Locate the cell with the specified text and output its [X, Y] center coordinate. 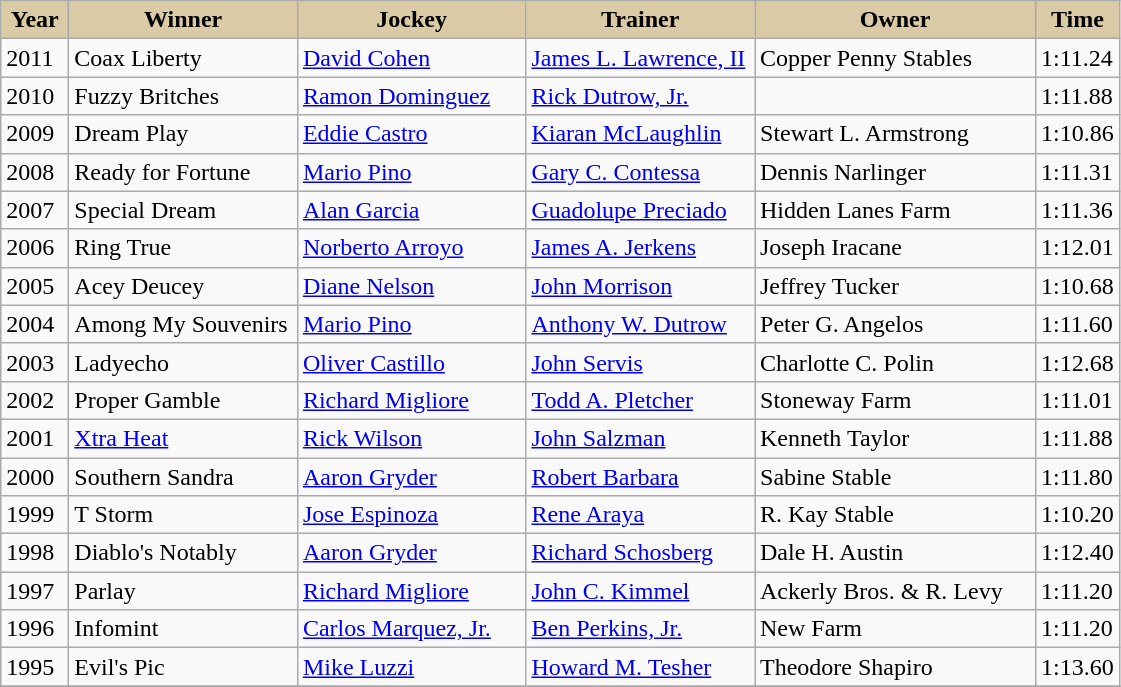
John Morrison [640, 286]
1:12.01 [1078, 248]
T Storm [184, 515]
Jeffrey Tucker [894, 286]
2010 [35, 96]
Theodore Shapiro [894, 667]
1997 [35, 591]
1:11.24 [1078, 58]
1:13.60 [1078, 667]
Ladyecho [184, 362]
1:10.68 [1078, 286]
Gary C. Contessa [640, 172]
Proper Gamble [184, 400]
R. Kay Stable [894, 515]
2007 [35, 210]
1998 [35, 553]
1995 [35, 667]
Ready for Fortune [184, 172]
1:10.86 [1078, 134]
Rene Araya [640, 515]
Trainer [640, 20]
1:11.31 [1078, 172]
Stoneway Farm [894, 400]
Jose Espinoza [412, 515]
2004 [35, 324]
Eddie Castro [412, 134]
Alan Garcia [412, 210]
1:10.20 [1078, 515]
Rick Dutrow, Jr. [640, 96]
James A. Jerkens [640, 248]
Todd A. Pletcher [640, 400]
Among My Souvenirs [184, 324]
Stewart L. Armstrong [894, 134]
New Farm [894, 629]
Rick Wilson [412, 438]
Ben Perkins, Jr. [640, 629]
Peter G. Angelos [894, 324]
Ramon Dominguez [412, 96]
2001 [35, 438]
2003 [35, 362]
1:11.80 [1078, 477]
2002 [35, 400]
1:11.36 [1078, 210]
Ackerly Bros. & R. Levy [894, 591]
2008 [35, 172]
1:12.68 [1078, 362]
Robert Barbara [640, 477]
1:12.40 [1078, 553]
Sabine Stable [894, 477]
1999 [35, 515]
Howard M. Tesher [640, 667]
Carlos Marquez, Jr. [412, 629]
Owner [894, 20]
Parlay [184, 591]
Charlotte C. Polin [894, 362]
2011 [35, 58]
John C. Kimmel [640, 591]
Year [35, 20]
Norberto Arroyo [412, 248]
Dale H. Austin [894, 553]
Diablo's Notably [184, 553]
Hidden Lanes Farm [894, 210]
John Salzman [640, 438]
Evil's Pic [184, 667]
Diane Nelson [412, 286]
2005 [35, 286]
Infomint [184, 629]
James L. Lawrence, II [640, 58]
Richard Schosberg [640, 553]
Oliver Castillo [412, 362]
Acey Deucey [184, 286]
Special Dream [184, 210]
Guadolupe Preciado [640, 210]
Southern Sandra [184, 477]
1996 [35, 629]
2009 [35, 134]
Ring True [184, 248]
David Cohen [412, 58]
Winner [184, 20]
2000 [35, 477]
1:11.01 [1078, 400]
Joseph Iracane [894, 248]
Copper Penny Stables [894, 58]
Kenneth Taylor [894, 438]
John Servis [640, 362]
Kiaran McLaughlin [640, 134]
Mike Luzzi [412, 667]
2006 [35, 248]
Xtra Heat [184, 438]
Fuzzy Britches [184, 96]
Dream Play [184, 134]
Time [1078, 20]
Jockey [412, 20]
Coax Liberty [184, 58]
1:11.60 [1078, 324]
Dennis Narlinger [894, 172]
Anthony W. Dutrow [640, 324]
